Locate the cell with the specified text and output its (X, Y) center coordinate. 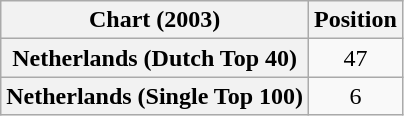
47 (356, 58)
Netherlands (Dutch Top 40) (155, 58)
Position (356, 20)
Chart (2003) (155, 20)
Netherlands (Single Top 100) (155, 96)
6 (356, 96)
